Extract the (x, y) coordinate from the center of the cell holding the provided text.  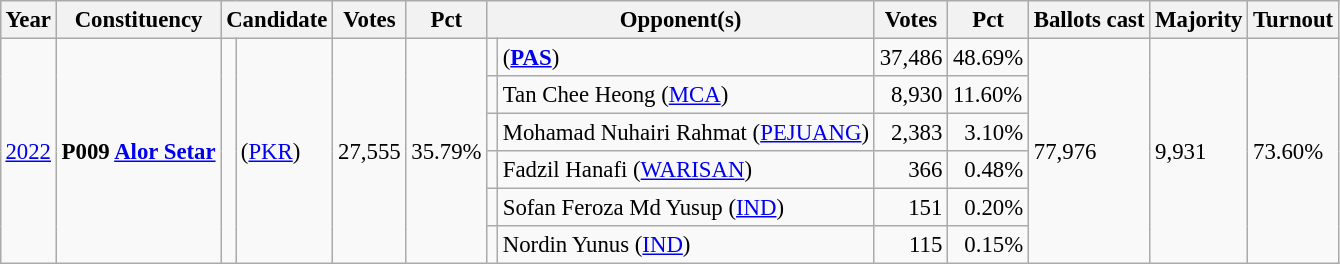
Year (28, 20)
0.20% (988, 208)
366 (910, 170)
27,555 (370, 151)
77,976 (1088, 151)
11.60% (988, 95)
115 (910, 245)
37,486 (910, 57)
Ballots cast (1088, 20)
8,930 (910, 95)
Majority (1199, 20)
48.69% (988, 57)
P009 Alor Setar (138, 151)
Fadzil Hanafi (WARISAN) (686, 170)
73.60% (1294, 151)
0.48% (988, 170)
Nordin Yunus (IND) (686, 245)
Opponent(s) (681, 20)
0.15% (988, 245)
Sofan Feroza Md Yusup (IND) (686, 208)
Mohamad Nuhairi Rahmat (PEJUANG) (686, 133)
Turnout (1294, 20)
Tan Chee Heong (MCA) (686, 95)
2,383 (910, 133)
2022 (28, 151)
(PAS) (686, 57)
Constituency (138, 20)
Candidate (277, 20)
3.10% (988, 133)
9,931 (1199, 151)
(PKR) (284, 151)
151 (910, 208)
35.79% (446, 151)
